For the text-containing cell, return its midpoint in [X, Y] coordinate format. 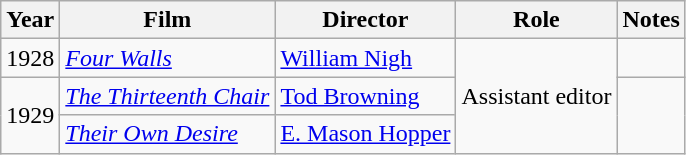
Their Own Desire [168, 134]
E. Mason Hopper [366, 134]
Film [168, 20]
William Nigh [366, 58]
Role [536, 20]
Director [366, 20]
1928 [30, 58]
Four Walls [168, 58]
The Thirteenth Chair [168, 96]
Tod Browning [366, 96]
Year [30, 20]
Notes [651, 20]
1929 [30, 115]
Assistant editor [536, 96]
